Return the (X, Y) coordinate for the center point of the cell that contains the specified text.  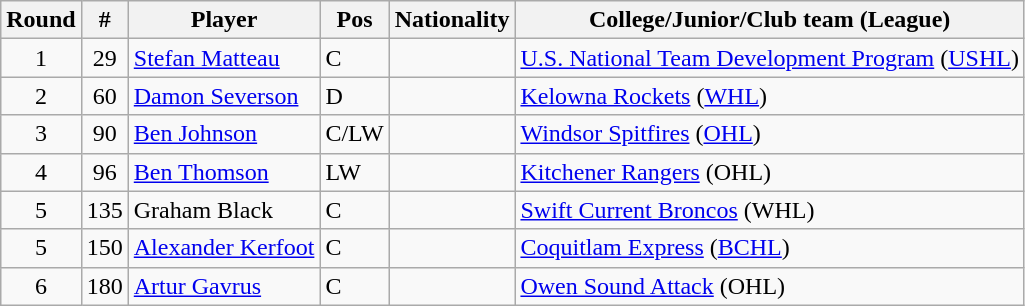
Ben Thomson (224, 172)
135 (104, 210)
Round (41, 20)
LW (354, 172)
C/LW (354, 134)
Swift Current Broncos (WHL) (770, 210)
Artur Gavrus (224, 286)
Nationality (452, 20)
Stefan Matteau (224, 58)
# (104, 20)
Alexander Kerfoot (224, 248)
Damon Severson (224, 96)
Owen Sound Attack (OHL) (770, 286)
Kitchener Rangers (OHL) (770, 172)
6 (41, 286)
60 (104, 96)
2 (41, 96)
U.S. National Team Development Program (USHL) (770, 58)
180 (104, 286)
Pos (354, 20)
College/Junior/Club team (League) (770, 20)
D (354, 96)
Windsor Spitfires (OHL) (770, 134)
96 (104, 172)
Player (224, 20)
Coquitlam Express (BCHL) (770, 248)
Graham Black (224, 210)
29 (104, 58)
Ben Johnson (224, 134)
Kelowna Rockets (WHL) (770, 96)
4 (41, 172)
150 (104, 248)
90 (104, 134)
3 (41, 134)
1 (41, 58)
